Capture the cell that displays the provided text and extract its (x, y) central coordinate. 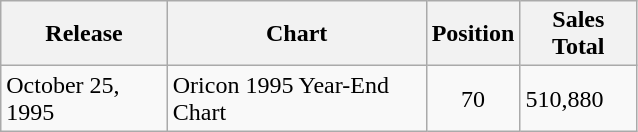
Oricon 1995 Year-End Chart (296, 98)
Position (473, 34)
Sales Total (578, 34)
October 25, 1995 (84, 98)
Chart (296, 34)
Release (84, 34)
510,880 (578, 98)
70 (473, 98)
